Provide the (X, Y) coordinate of the cell's center where the given text is located.  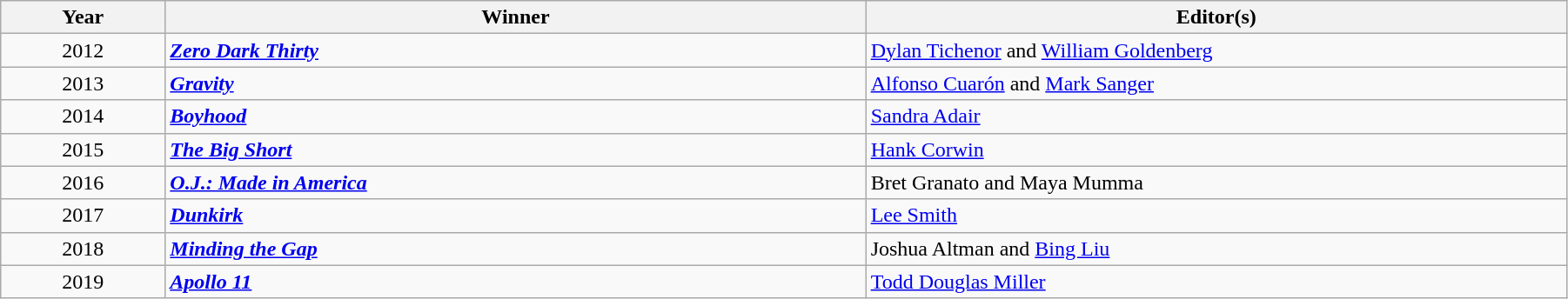
2017 (84, 216)
Dylan Tichenor and William Goldenberg (1216, 50)
Year (84, 17)
Joshua Altman and Bing Liu (1216, 249)
2012 (84, 50)
Lee Smith (1216, 216)
2018 (84, 249)
O.J.: Made in America (515, 183)
Dunkirk (515, 216)
Bret Granato and Maya Mumma (1216, 183)
Gravity (515, 83)
Hank Corwin (1216, 149)
Sandra Adair (1216, 116)
Todd Douglas Miller (1216, 282)
Minding the Gap (515, 249)
2016 (84, 183)
Apollo 11 (515, 282)
2015 (84, 149)
Editor(s) (1216, 17)
2019 (84, 282)
Alfonso Cuarón and Mark Sanger (1216, 83)
Winner (515, 17)
Boyhood (515, 116)
Zero Dark Thirty (515, 50)
2014 (84, 116)
The Big Short (515, 149)
2013 (84, 83)
